Scan for the cell matching the given text and deliver its [x, y] coordinate at center. 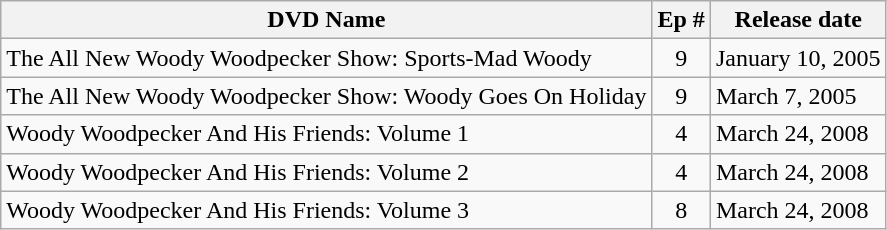
Ep # [681, 20]
The All New Woody Woodpecker Show: Sports-Mad Woody [326, 58]
Woody Woodpecker And His Friends: Volume 3 [326, 210]
Woody Woodpecker And His Friends: Volume 2 [326, 172]
8 [681, 210]
Woody Woodpecker And His Friends: Volume 1 [326, 134]
The All New Woody Woodpecker Show: Woody Goes On Holiday [326, 96]
DVD Name [326, 20]
January 10, 2005 [798, 58]
Release date [798, 20]
March 7, 2005 [798, 96]
